Pinpoint the cell where the given text exists, returning its (X, Y) midpoint coordinate. 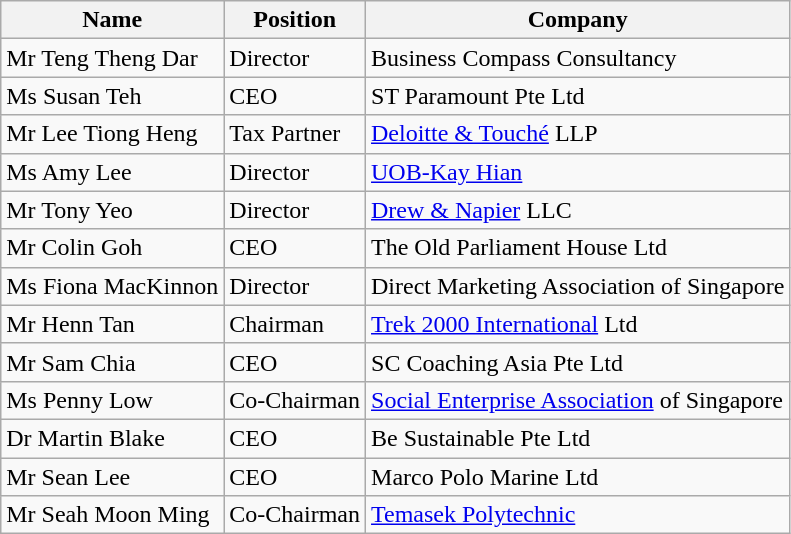
Deloitte & Touché LLP (578, 134)
Business Compass Consultancy (578, 58)
Ms Susan Teh (112, 96)
Mr Colin Goh (112, 248)
Mr Lee Tiong Heng (112, 134)
Company (578, 20)
Direct Marketing Association of Singapore (578, 286)
Tax Partner (295, 134)
Be Sustainable Pte Ltd (578, 438)
Chairman (295, 324)
Marco Polo Marine Ltd (578, 477)
The Old Parliament House Ltd (578, 248)
Temasek Polytechnic (578, 515)
Ms Penny Low (112, 400)
Trek 2000 International Ltd (578, 324)
SC Coaching Asia Pte Ltd (578, 362)
Social Enterprise Association of Singapore (578, 400)
Dr Martin Blake (112, 438)
Mr Henn Tan (112, 324)
Position (295, 20)
Mr Sean Lee (112, 477)
Ms Fiona MacKinnon (112, 286)
Mr Seah Moon Ming (112, 515)
Mr Sam Chia (112, 362)
Ms Amy Lee (112, 172)
ST Paramount Pte Ltd (578, 96)
Mr Teng Theng Dar (112, 58)
Mr Tony Yeo (112, 210)
Drew & Napier LLC (578, 210)
Name (112, 20)
UOB-Kay Hian (578, 172)
